For the text-containing cell, return its midpoint in (x, y) coordinate format. 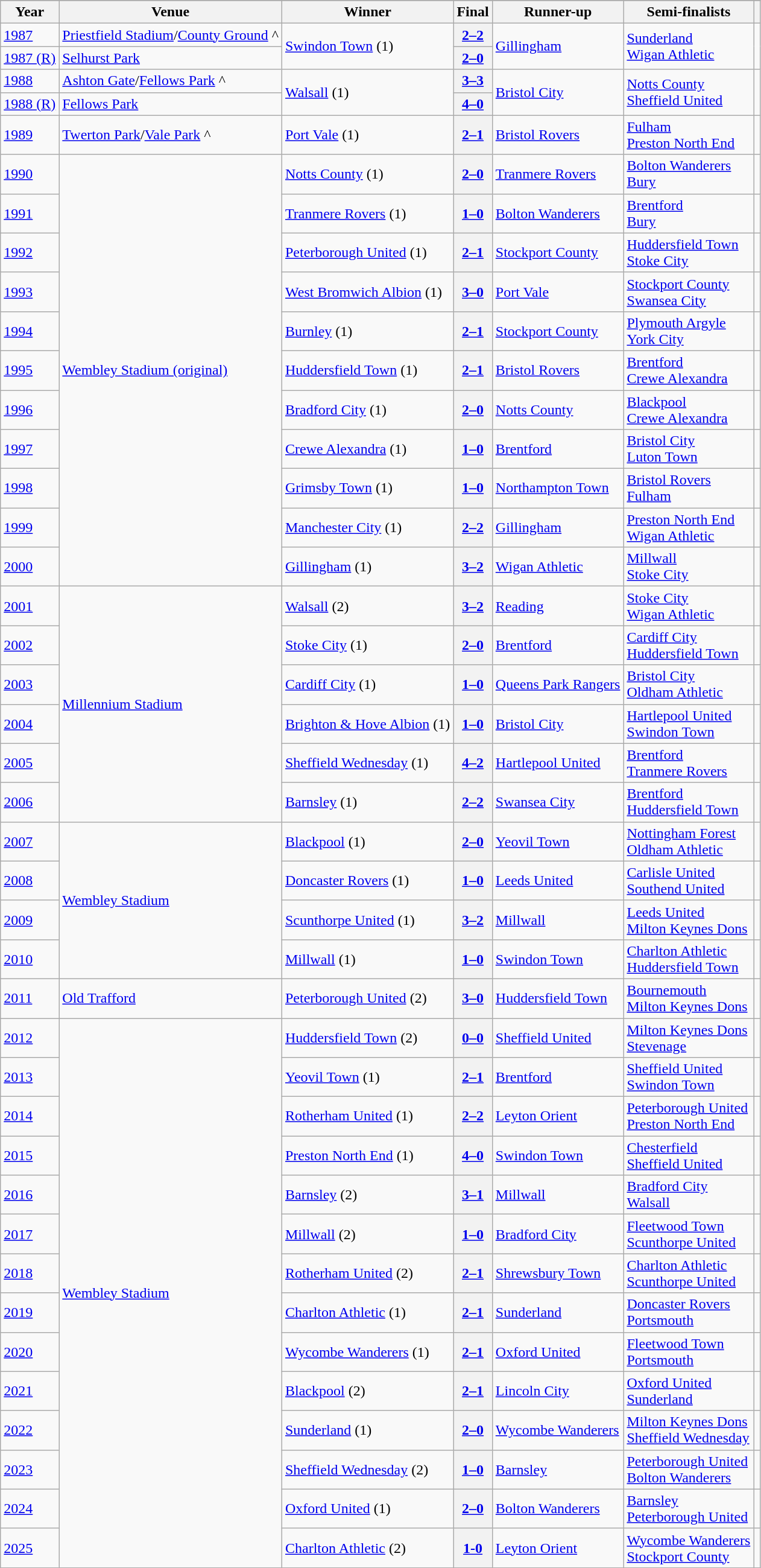
2004 (30, 724)
Blackpool (2) (367, 1391)
Barnsley Peterborough United (689, 1508)
Bolton WanderersBury (689, 174)
Tranmere Rovers (558, 174)
Yeovil Town (558, 841)
Old Trafford (171, 998)
Year (30, 12)
Wigan Athletic (558, 567)
Crewe Alexandra (1) (367, 449)
Stoke City (1) (367, 646)
Shrewsbury Town (558, 1273)
2007 (30, 841)
1987 (R) (30, 58)
Swansea City (558, 802)
Charlton AthleticScunthorpe United (689, 1273)
3–1 (473, 1195)
Bradford City (1) (367, 409)
2006 (30, 802)
Notts County (558, 409)
Fleetwood TownPortsmouth (689, 1351)
Twerton Park/Vale Park ^ (171, 135)
3–3 (473, 81)
Sheffield United (558, 1038)
Huddersfield Town (2) (367, 1038)
1989 (30, 135)
Peterborough United (2) (367, 998)
BlackpoolCrewe Alexandra (689, 409)
Milton Keynes DonsSheffield Wednesday (689, 1430)
2019 (30, 1313)
Final (473, 12)
0–0 (473, 1038)
Rotherham United (1) (367, 1116)
Bradford City (558, 1234)
2003 (30, 684)
Port Vale (1) (367, 135)
2018 (30, 1273)
Walsall (2) (367, 606)
2024 (30, 1508)
Queens Park Rangers (558, 684)
Wycombe Wanderers Stockport County (689, 1548)
Selhurst Park (171, 58)
1996 (30, 409)
Sunderland (558, 1313)
Northampton Town (558, 489)
2009 (30, 919)
SunderlandWigan Athletic (689, 46)
2017 (30, 1234)
1994 (30, 331)
Wycombe Wanderers (558, 1430)
Sheffield Wednesday (1) (367, 763)
Port Vale (558, 292)
Sheffield Wednesday (2) (367, 1470)
Millennium Stadium (171, 704)
West Bromwich Albion (1) (367, 292)
Tranmere Rovers (1) (367, 214)
BrentfordBury (689, 214)
Brighton & Hove Albion (1) (367, 724)
Millwall (2) (367, 1234)
2021 (30, 1391)
2013 (30, 1078)
FulhamPreston North End (689, 135)
BournemouthMilton Keynes Dons (689, 998)
Charlton Athletic (2) (367, 1548)
Rotherham United (2) (367, 1273)
Wembley Stadium (original) (171, 370)
2011 (30, 998)
2015 (30, 1156)
Yeovil Town (1) (367, 1078)
Sheffield UnitedSwindon Town (689, 1078)
Wycombe Wanderers (1) (367, 1351)
Notts CountySheffield United (689, 92)
BrentfordTranmere Rovers (689, 763)
Cardiff City (1) (367, 684)
Peterborough United (1) (367, 252)
Charlton AthleticHuddersfield Town (689, 959)
Reading (558, 606)
Fellows Park (171, 104)
Millwall (1) (367, 959)
Oxford United (1) (367, 1508)
Bradford CityWalsall (689, 1195)
ChesterfieldSheffield United (689, 1156)
Burnley (1) (367, 331)
Peterborough UnitedBolton Wanderers (689, 1470)
Notts County (1) (367, 174)
1993 (30, 292)
Manchester City (1) (367, 527)
Peterborough UnitedPreston North End (689, 1116)
Fleetwood TownScunthorpe United (689, 1234)
1992 (30, 252)
Preston North End (1) (367, 1156)
Leeds United (558, 881)
Venue (171, 12)
Leeds UnitedMilton Keynes Dons (689, 919)
1987 (30, 35)
Barnsley (2) (367, 1195)
Barnsley (1) (367, 802)
Ashton Gate/Fellows Park ^ (171, 81)
Charlton Athletic (1) (367, 1313)
Bristol CityOldham Athletic (689, 684)
Blackpool (1) (367, 841)
Scunthorpe United (1) (367, 919)
2002 (30, 646)
1995 (30, 370)
1991 (30, 214)
Huddersfield Town (1) (367, 370)
2025 (30, 1548)
Huddersfield Town (558, 998)
2022 (30, 1430)
1998 (30, 489)
Preston North EndWigan Athletic (689, 527)
Grimsby Town (1) (367, 489)
Doncaster Rovers (1) (367, 881)
Sunderland (1) (367, 1430)
Oxford United (558, 1351)
1988 (30, 81)
Hartlepool UnitedSwindon Town (689, 724)
Oxford UnitedSunderland (689, 1391)
2016 (30, 1195)
Milton Keynes DonsStevenage (689, 1038)
2001 (30, 606)
Swindon Town (1) (367, 46)
Doncaster RoversPortsmouth (689, 1313)
1988 (R) (30, 104)
Bristol RoversFulham (689, 489)
Hartlepool United (558, 763)
4–2 (473, 763)
Priestfield Stadium/County Ground ^ (171, 35)
2023 (30, 1470)
Plymouth ArgyleYork City (689, 331)
2020 (30, 1351)
Cardiff CityHuddersfield Town (689, 646)
1997 (30, 449)
Carlisle UnitedSouthend United (689, 881)
Bristol CityLuton Town (689, 449)
Huddersfield TownStoke City (689, 252)
2005 (30, 763)
2000 (30, 567)
2010 (30, 959)
1999 (30, 527)
Lincoln City (558, 1391)
BrentfordCrewe Alexandra (689, 370)
Semi-finalists (689, 12)
Stockport CountySwansea City (689, 292)
Gillingham (1) (367, 567)
Barnsley (558, 1470)
2008 (30, 881)
1-0 (473, 1548)
2012 (30, 1038)
2014 (30, 1116)
1990 (30, 174)
Walsall (1) (367, 92)
Runner-up (558, 12)
Stoke CityWigan Athletic (689, 606)
Winner (367, 12)
Nottingham ForestOldham Athletic (689, 841)
MillwallStoke City (689, 567)
BrentfordHuddersfield Town (689, 802)
